Output the [X, Y] coordinate of the center of the cell containing the given text.  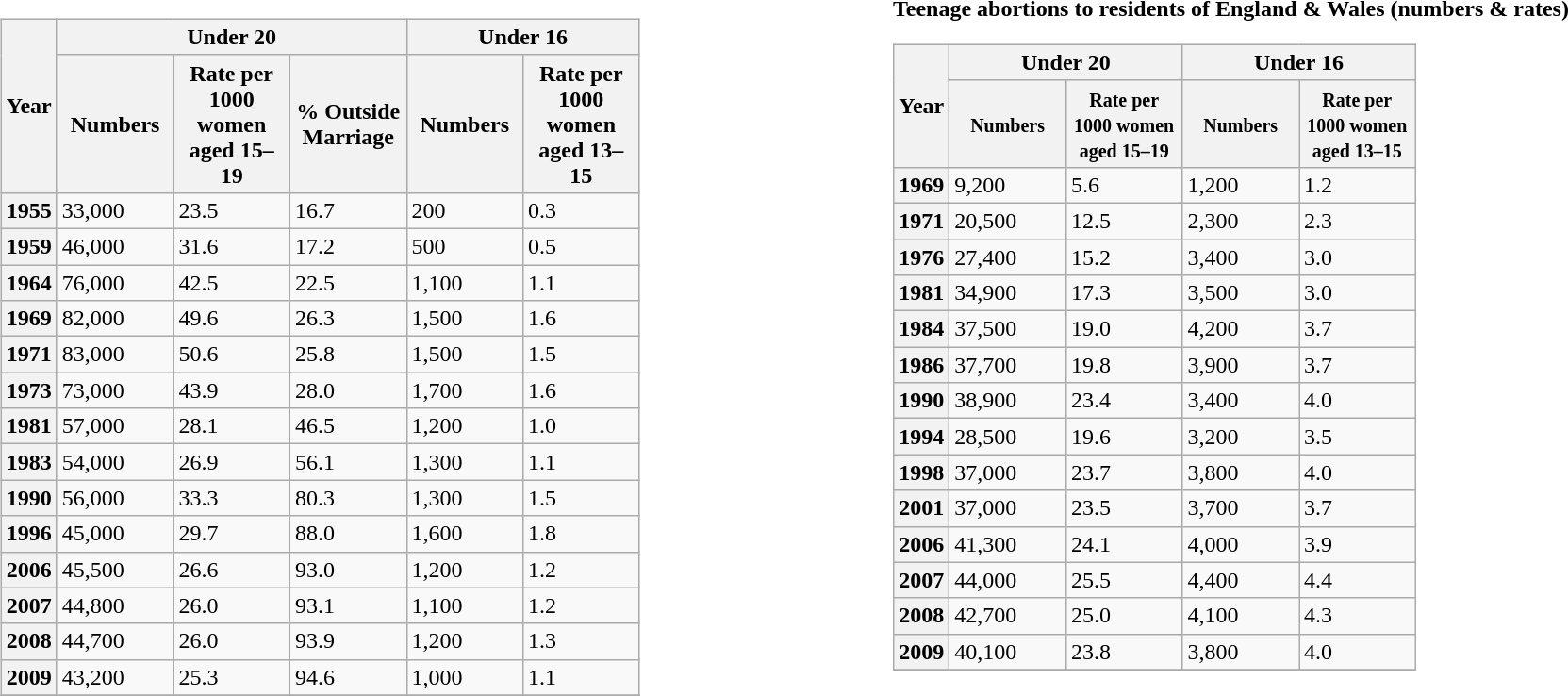
16.7 [348, 210]
38,900 [1008, 401]
4,200 [1241, 329]
1984 [922, 329]
3,500 [1241, 293]
93.0 [348, 570]
1,700 [465, 390]
50.6 [232, 355]
45,500 [115, 570]
1998 [922, 472]
0.3 [582, 210]
500 [465, 246]
56.1 [348, 462]
23.7 [1124, 472]
93.9 [348, 641]
12.5 [1124, 221]
20,500 [1008, 221]
4.3 [1358, 616]
19.0 [1124, 329]
4,100 [1241, 616]
88.0 [348, 534]
43.9 [232, 390]
42.5 [232, 282]
28.0 [348, 390]
3.5 [1358, 437]
31.6 [232, 246]
41,300 [1008, 544]
46,000 [115, 246]
1976 [922, 257]
1.8 [582, 534]
1964 [28, 282]
1983 [28, 462]
80.3 [348, 498]
2,300 [1241, 221]
0.5 [582, 246]
1973 [28, 390]
19.8 [1124, 365]
33,000 [115, 210]
56,000 [115, 498]
49.6 [232, 319]
42,700 [1008, 616]
19.6 [1124, 437]
33.3 [232, 498]
1986 [922, 365]
23.8 [1124, 652]
44,000 [1008, 580]
1994 [922, 437]
% Outside Marriage [348, 124]
25.3 [232, 677]
1.3 [582, 641]
73,000 [115, 390]
25.5 [1124, 580]
24.1 [1124, 544]
15.2 [1124, 257]
23.4 [1124, 401]
25.8 [348, 355]
1.0 [582, 426]
93.1 [348, 605]
5.6 [1124, 185]
46.5 [348, 426]
17.3 [1124, 293]
22.5 [348, 282]
9,200 [1008, 185]
26.9 [232, 462]
28,500 [1008, 437]
43,200 [115, 677]
37,500 [1008, 329]
17.2 [348, 246]
4.4 [1358, 580]
4,400 [1241, 580]
1,600 [465, 534]
83,000 [115, 355]
25.0 [1124, 616]
44,800 [115, 605]
57,000 [115, 426]
26.3 [348, 319]
3,200 [1241, 437]
200 [465, 210]
2.3 [1358, 221]
28.1 [232, 426]
4,000 [1241, 544]
44,700 [115, 641]
94.6 [348, 677]
27,400 [1008, 257]
3,900 [1241, 365]
1959 [28, 246]
76,000 [115, 282]
3,700 [1241, 508]
26.6 [232, 570]
29.7 [232, 534]
54,000 [115, 462]
34,900 [1008, 293]
3.9 [1358, 544]
1955 [28, 210]
2001 [922, 508]
45,000 [115, 534]
82,000 [115, 319]
40,100 [1008, 652]
1,000 [465, 677]
1996 [28, 534]
37,700 [1008, 365]
